Pinpoint the cell where the given text exists, returning its (X, Y) midpoint coordinate. 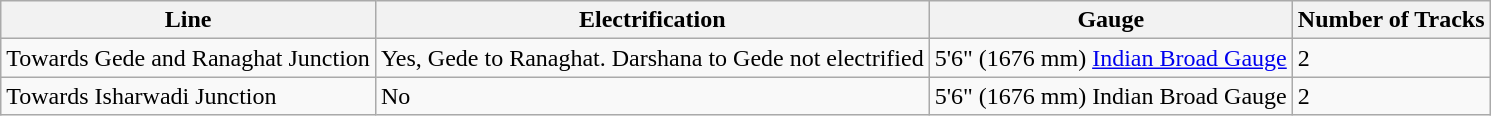
No (652, 96)
Line (188, 20)
Electrification (652, 20)
Towards Gede and Ranaghat Junction (188, 58)
Gauge (1110, 20)
Yes, Gede to Ranaghat. Darshana to Gede not electrified (652, 58)
Towards Isharwadi Junction (188, 96)
Number of Tracks (1391, 20)
